Extract the [x, y] coordinate from the center of the cell holding the provided text.  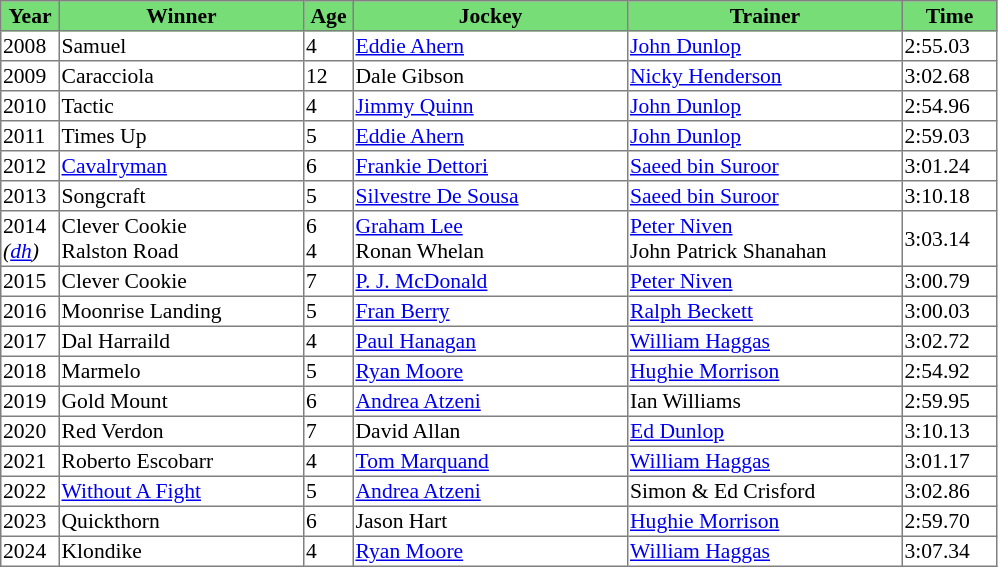
2022 [30, 491]
Klondike [181, 551]
2:54.92 [949, 371]
3:10.18 [949, 196]
3:00.03 [949, 311]
2016 [30, 311]
2017 [30, 341]
Winner [181, 16]
3:02.68 [949, 76]
Clever CookieRalston Road [181, 239]
2018 [30, 371]
2012 [30, 166]
12 [329, 76]
Jockey [490, 16]
Ed Dunlop [765, 431]
Moonrise Landing [181, 311]
Ralph Beckett [765, 311]
Jason Hart [490, 521]
3:02.72 [949, 341]
2:55.03 [949, 46]
Clever Cookie [181, 281]
Roberto Escobarr [181, 461]
3:10.13 [949, 431]
2015 [30, 281]
2009 [30, 76]
Silvestre De Sousa [490, 196]
Fran Berry [490, 311]
Time [949, 16]
David Allan [490, 431]
2019 [30, 401]
2024 [30, 551]
3:07.34 [949, 551]
Frankie Dettori [490, 166]
Paul Hanagan [490, 341]
Jimmy Quinn [490, 106]
Ian Williams [765, 401]
Tom Marquand [490, 461]
Peter NivenJohn Patrick Shanahan [765, 239]
Dale Gibson [490, 76]
2:54.96 [949, 106]
2010 [30, 106]
Age [329, 16]
2021 [30, 461]
Songcraft [181, 196]
2020 [30, 431]
2023 [30, 521]
2011 [30, 136]
3:02.86 [949, 491]
2013 [30, 196]
2:59.95 [949, 401]
3:01.17 [949, 461]
3:01.24 [949, 166]
3:00.79 [949, 281]
Caracciola [181, 76]
Peter Niven [765, 281]
2014(dh) [30, 239]
Quickthorn [181, 521]
Marmelo [181, 371]
Nicky Henderson [765, 76]
3:03.14 [949, 239]
Graham LeeRonan Whelan [490, 239]
Simon & Ed Crisford [765, 491]
Trainer [765, 16]
Year [30, 16]
Cavalryman [181, 166]
Red Verdon [181, 431]
2008 [30, 46]
2:59.03 [949, 136]
Times Up [181, 136]
Gold Mount [181, 401]
Dal Harraild [181, 341]
Tactic [181, 106]
2:59.70 [949, 521]
64 [329, 239]
Without A Fight [181, 491]
P. J. McDonald [490, 281]
Samuel [181, 46]
